Determine the [X, Y] coordinate at the center of the cell enclosing the given text.  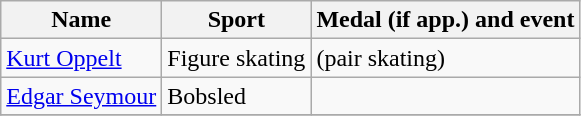
Sport [236, 20]
Medal (if app.) and event [446, 20]
Kurt Oppelt [82, 58]
(pair skating) [446, 58]
Figure skating [236, 58]
Bobsled [236, 96]
Name [82, 20]
Edgar Seymour [82, 96]
